For the text-containing cell, return its midpoint in (x, y) coordinate format. 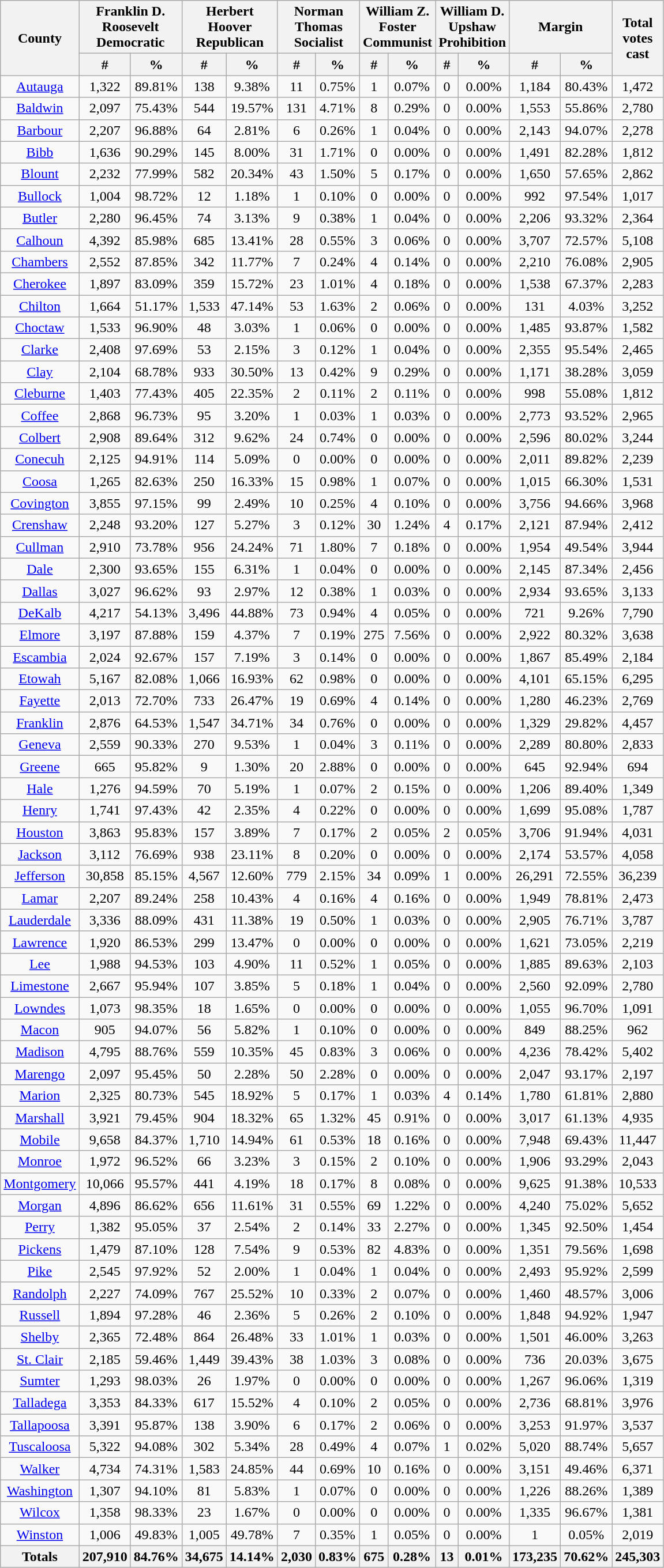
96.06% (586, 1381)
1,710 (204, 1140)
4,795 (105, 1052)
2.88% (337, 767)
938 (204, 854)
Tuscaloosa (40, 1447)
93.32% (586, 218)
4,031 (638, 832)
98.03% (156, 1381)
2,145 (535, 569)
5,402 (638, 1052)
24.24% (252, 547)
Butler (40, 218)
95.87% (156, 1425)
5,167 (105, 679)
80.80% (586, 745)
1,501 (535, 1337)
1,382 (105, 1227)
2,121 (535, 525)
96.52% (156, 1162)
95.08% (586, 811)
92.50% (586, 1227)
82 (374, 1249)
1,988 (105, 964)
92.94% (586, 767)
2,019 (638, 1535)
97.43% (156, 811)
Lamar (40, 898)
2,325 (105, 1096)
1,358 (105, 1513)
49.78% (252, 1535)
665 (105, 767)
312 (204, 438)
18.92% (252, 1096)
85.15% (156, 876)
2,024 (105, 657)
1,479 (105, 1249)
Margin (561, 27)
1,381 (638, 1513)
2,011 (535, 459)
2,560 (535, 986)
77.43% (156, 394)
0.49% (337, 1447)
1,885 (535, 964)
1,073 (105, 1008)
2,773 (535, 416)
97.69% (156, 350)
1,954 (535, 547)
87.85% (156, 262)
Cherokee (40, 284)
545 (204, 1096)
6,295 (638, 679)
26.48% (252, 1337)
159 (204, 635)
1,920 (105, 942)
Jackson (40, 854)
Total votes cast (638, 38)
93.29% (586, 1162)
98.72% (156, 196)
2,103 (638, 964)
Madison (40, 1052)
3,006 (638, 1293)
30,858 (105, 876)
3,017 (535, 1118)
3.20% (252, 416)
5,652 (638, 1205)
Baldwin (40, 108)
1,780 (535, 1096)
Randolph (40, 1293)
3,336 (105, 920)
1,698 (638, 1249)
1.50% (337, 174)
3,353 (105, 1403)
43 (297, 174)
11.77% (252, 262)
0.28% (412, 1556)
72.57% (586, 240)
Lowndes (40, 1008)
88.26% (586, 1491)
74.09% (156, 1293)
98.33% (156, 1513)
61.13% (586, 1118)
145 (204, 152)
3,027 (105, 591)
57.65% (586, 174)
Lee (40, 964)
3,968 (638, 503)
2.00% (252, 1271)
88.09% (156, 920)
1,280 (535, 701)
4,896 (105, 1205)
2.27% (412, 1227)
73.78% (156, 547)
65.15% (586, 679)
3.13% (252, 218)
3,707 (535, 240)
20 (297, 767)
Marshall (40, 1118)
4.71% (337, 108)
0.22% (337, 811)
1,906 (535, 1162)
Coosa (40, 481)
75.43% (156, 108)
89.40% (586, 789)
2,047 (535, 1074)
1.30% (252, 767)
1,972 (105, 1162)
93.17% (586, 1074)
0.91% (412, 1118)
26,291 (535, 876)
Greene (40, 767)
38.28% (586, 372)
90.33% (156, 745)
3,197 (105, 635)
89.63% (586, 964)
6,371 (638, 1469)
2,206 (535, 218)
Perry (40, 1227)
Escambia (40, 657)
Autauga (40, 86)
Bullock (40, 196)
4.03% (586, 306)
3.23% (252, 1162)
91.94% (586, 832)
11.61% (252, 1205)
24.85% (252, 1469)
4,567 (204, 876)
69.43% (586, 1140)
767 (204, 1293)
2,283 (638, 284)
95.45% (156, 1074)
127 (204, 525)
2,456 (638, 569)
51.17% (156, 306)
74.31% (156, 1469)
56 (204, 1030)
3,263 (638, 1337)
Conecuh (40, 459)
88.76% (156, 1052)
2,596 (535, 438)
96.45% (156, 218)
0.76% (337, 723)
71 (297, 547)
405 (204, 394)
91.38% (586, 1183)
207,910 (105, 1556)
97.28% (156, 1315)
155 (204, 569)
81 (204, 1491)
16.93% (252, 679)
962 (638, 1030)
76.08% (586, 262)
39.43% (252, 1359)
0.25% (337, 503)
0.50% (337, 920)
2,667 (105, 986)
1,621 (535, 942)
1,015 (535, 481)
1,004 (105, 196)
3,863 (105, 832)
95 (204, 416)
2,922 (535, 635)
2,197 (638, 1074)
3,976 (638, 1403)
3,151 (535, 1469)
2,880 (638, 1096)
11.38% (252, 920)
1,017 (638, 196)
1,005 (204, 1535)
2,184 (638, 657)
1,491 (535, 152)
3,675 (638, 1359)
Colbert (40, 438)
4,240 (535, 1205)
1,351 (535, 1249)
2,278 (638, 130)
1,583 (204, 1469)
905 (105, 1030)
87.10% (156, 1249)
2,030 (297, 1556)
2,280 (105, 218)
342 (204, 262)
84.37% (156, 1140)
4.90% (252, 964)
85.49% (586, 657)
94.66% (586, 503)
Bibb (40, 152)
87.94% (586, 525)
1,947 (638, 1315)
Norman ThomasSocialist (318, 27)
2,493 (535, 1271)
1,276 (105, 789)
4,734 (105, 1469)
3.90% (252, 1425)
1,307 (105, 1491)
359 (204, 284)
0.19% (337, 635)
98.35% (156, 1008)
95.05% (156, 1227)
617 (204, 1403)
7.54% (252, 1249)
County (40, 38)
1,265 (105, 481)
94.08% (156, 1447)
Lauderdale (40, 920)
19.57% (252, 108)
2,043 (638, 1162)
95.94% (156, 986)
3,537 (638, 1425)
1.03% (337, 1359)
Pickens (40, 1249)
1.71% (337, 152)
93 (204, 591)
992 (535, 196)
441 (204, 1183)
15 (297, 481)
1,949 (535, 898)
97.54% (586, 196)
96.90% (156, 328)
Fayette (40, 701)
7,790 (638, 613)
998 (535, 394)
95.82% (156, 767)
83.09% (156, 284)
61.81% (586, 1096)
Morgan (40, 1205)
7.56% (412, 635)
William Z. FosterCommunist (398, 27)
11,447 (638, 1140)
2.54% (252, 1227)
Franklin D. RooseveltDemocratic (130, 27)
1,329 (535, 723)
1,319 (638, 1381)
82.08% (156, 679)
9.26% (586, 613)
92.67% (156, 657)
3,244 (638, 438)
86.53% (156, 942)
9.38% (252, 86)
2,174 (535, 854)
904 (204, 1118)
1,787 (638, 811)
1,472 (638, 86)
933 (204, 372)
Tallapoosa (40, 1425)
65 (297, 1118)
1,171 (535, 372)
89.24% (156, 898)
Elmore (40, 635)
1,664 (105, 306)
849 (535, 1030)
1,538 (535, 284)
80.43% (586, 86)
95.54% (586, 350)
Coffee (40, 416)
3,756 (535, 503)
10.35% (252, 1052)
66 (204, 1162)
5,020 (535, 1447)
16.33% (252, 481)
Blount (40, 174)
2,465 (638, 350)
88.74% (586, 1447)
1,699 (535, 811)
52 (204, 1271)
66.30% (586, 481)
94.53% (156, 964)
69 (374, 1205)
92.09% (586, 986)
Lawrence (40, 942)
1,055 (535, 1008)
2.97% (252, 591)
0.52% (337, 964)
54.13% (156, 613)
4.19% (252, 1183)
3.89% (252, 832)
1.24% (412, 525)
38 (297, 1359)
3,496 (204, 613)
70.62% (586, 1556)
59.46% (156, 1359)
46.00% (586, 1337)
2,545 (105, 1271)
Winston (40, 1535)
37 (204, 1227)
Marengo (40, 1074)
1,066 (204, 679)
Geneva (40, 745)
2,104 (105, 372)
1.65% (252, 1008)
656 (204, 1205)
29.82% (586, 723)
72.55% (586, 876)
1,485 (535, 328)
84.33% (156, 1403)
20.03% (586, 1359)
3,706 (535, 832)
250 (204, 481)
0.42% (337, 372)
44.88% (252, 613)
49.83% (156, 1535)
12.60% (252, 876)
Crenshaw (40, 525)
3,252 (638, 306)
79.45% (156, 1118)
5.83% (252, 1491)
2,412 (638, 525)
Barbour (40, 130)
0.33% (337, 1293)
107 (204, 986)
48 (204, 328)
53.57% (586, 854)
1.32% (337, 1118)
2,227 (105, 1293)
258 (204, 898)
9,625 (535, 1183)
Choctaw (40, 328)
95.57% (156, 1183)
431 (204, 920)
0.94% (337, 613)
1,349 (638, 789)
1,267 (535, 1381)
70 (204, 789)
Macon (40, 1030)
97.92% (156, 1271)
2,473 (638, 898)
Montgomery (40, 1183)
94.91% (156, 459)
Chambers (40, 262)
6.31% (252, 569)
1,006 (105, 1535)
2,125 (105, 459)
1.67% (252, 1513)
26.47% (252, 701)
Franklin (40, 723)
1,454 (638, 1227)
93.20% (156, 525)
1,322 (105, 86)
103 (204, 964)
1.63% (337, 306)
62 (297, 679)
10,066 (105, 1183)
10,533 (638, 1183)
2,185 (105, 1359)
Calhoun (40, 240)
46 (204, 1315)
270 (204, 745)
72.70% (156, 701)
0.35% (337, 1535)
93.52% (586, 416)
64 (204, 130)
1,582 (638, 328)
15.72% (252, 284)
82.28% (586, 152)
2,552 (105, 262)
Mobile (40, 1140)
36,239 (638, 876)
1,184 (535, 86)
Monroe (40, 1162)
61 (297, 1140)
94.92% (586, 1315)
73 (297, 613)
1,293 (105, 1381)
Henry (40, 811)
9.53% (252, 745)
2,833 (638, 745)
1,345 (535, 1227)
2,908 (105, 438)
3,855 (105, 503)
2,210 (535, 262)
4,236 (535, 1052)
7.19% (252, 657)
18.32% (252, 1118)
Hale (40, 789)
13.41% (252, 240)
5.09% (252, 459)
72.48% (156, 1337)
99 (204, 503)
89.64% (156, 438)
1.22% (412, 1205)
2,910 (105, 547)
Sumter (40, 1381)
559 (204, 1052)
Shelby (40, 1337)
2,868 (105, 416)
1,389 (638, 1491)
1,636 (105, 152)
5.34% (252, 1447)
721 (535, 613)
49.54% (586, 547)
4,457 (638, 723)
5.27% (252, 525)
1,741 (105, 811)
67.37% (586, 284)
96.70% (586, 1008)
42 (204, 811)
93.87% (586, 328)
2,559 (105, 745)
3,638 (638, 635)
275 (374, 635)
5,657 (638, 1447)
Clarke (40, 350)
26 (204, 1381)
14.94% (252, 1140)
3,112 (105, 854)
Houston (40, 832)
4.37% (252, 635)
5,108 (638, 240)
80.32% (586, 635)
2,736 (535, 1403)
Covington (40, 503)
20.34% (252, 174)
5.82% (252, 1030)
Pike (40, 1271)
Russell (40, 1315)
23.11% (252, 854)
91.97% (586, 1425)
3,059 (638, 372)
1,650 (535, 174)
2,965 (638, 416)
7,948 (535, 1140)
97.15% (156, 503)
2,364 (638, 218)
0.20% (337, 854)
49.46% (586, 1469)
3.03% (252, 328)
88.25% (586, 1030)
128 (204, 1249)
2.49% (252, 503)
3.85% (252, 986)
645 (535, 767)
96.73% (156, 416)
3,787 (638, 920)
1.18% (252, 196)
Cleburne (40, 394)
4.83% (412, 1249)
94.59% (156, 789)
34,675 (204, 1556)
80.02% (586, 438)
Jefferson (40, 876)
DeKalb (40, 613)
Dallas (40, 591)
15.52% (252, 1403)
Walker (40, 1469)
2,862 (638, 174)
96.62% (156, 591)
44 (297, 1469)
82.63% (156, 481)
733 (204, 701)
47.14% (252, 306)
94.10% (156, 1491)
24 (297, 438)
9,658 (105, 1140)
Dale (40, 569)
3,253 (535, 1425)
55.08% (586, 394)
864 (204, 1337)
1,553 (535, 108)
68.81% (586, 1403)
2.36% (252, 1315)
736 (535, 1359)
22.35% (252, 394)
Herbert HooverRepublican (230, 27)
10.43% (252, 898)
76.71% (586, 920)
1,403 (105, 394)
2,934 (535, 591)
2,599 (638, 1271)
68.78% (156, 372)
80.73% (156, 1096)
1,867 (535, 657)
302 (204, 1447)
1,897 (105, 284)
79.56% (586, 1249)
694 (638, 767)
Clay (40, 372)
1,531 (638, 481)
46.23% (586, 701)
2,219 (638, 942)
St. Clair (40, 1359)
Talladega (40, 1403)
685 (204, 240)
1,449 (204, 1359)
2,248 (105, 525)
84.76% (156, 1556)
1,848 (535, 1315)
2,365 (105, 1337)
1.97% (252, 1381)
85.98% (156, 240)
73.05% (586, 942)
30 (374, 525)
2,289 (535, 745)
1,206 (535, 789)
34.71% (252, 723)
55.86% (586, 108)
3,391 (105, 1425)
956 (204, 547)
48.57% (586, 1293)
64.53% (156, 723)
173,235 (535, 1556)
4,101 (535, 679)
86.62% (156, 1205)
4,935 (638, 1118)
13.47% (252, 942)
4,058 (638, 854)
779 (297, 876)
2.81% (252, 130)
74 (204, 218)
Cullman (40, 547)
0.02% (484, 1447)
14.14% (252, 1556)
0.24% (337, 262)
78.81% (586, 898)
William D. UpshawProhibition (472, 27)
2,013 (105, 701)
Chilton (40, 306)
Limestone (40, 986)
96.88% (156, 130)
2,143 (535, 130)
95.83% (156, 832)
25.52% (252, 1293)
1.80% (337, 547)
87.88% (156, 635)
1,335 (535, 1513)
1,226 (535, 1491)
299 (204, 942)
245,303 (638, 1556)
96.67% (586, 1513)
76.69% (156, 854)
89.81% (156, 86)
2,408 (105, 350)
75.02% (586, 1205)
1,460 (535, 1293)
2,300 (105, 569)
Etowah (40, 679)
582 (204, 174)
675 (374, 1556)
2,239 (638, 459)
77.99% (156, 174)
3,944 (638, 547)
2,876 (105, 723)
9.62% (252, 438)
Wilcox (40, 1513)
87.34% (586, 569)
0.74% (337, 438)
3,133 (638, 591)
Washington (40, 1491)
95.92% (586, 1271)
8.00% (252, 152)
1,894 (105, 1315)
5,322 (105, 1447)
544 (204, 108)
114 (204, 459)
3,921 (105, 1118)
4,392 (105, 240)
2,769 (638, 701)
2,355 (535, 350)
1,091 (638, 1008)
2,232 (105, 174)
1,547 (204, 723)
30.50% (252, 372)
78.42% (586, 1052)
Totals (40, 1556)
0.75% (337, 86)
Marion (40, 1096)
4,217 (105, 613)
2.35% (252, 811)
0.09% (412, 876)
0.01% (484, 1556)
5.19% (252, 789)
90.29% (156, 152)
89.82% (586, 459)
